For the text-containing cell, return its midpoint in [X, Y] coordinate format. 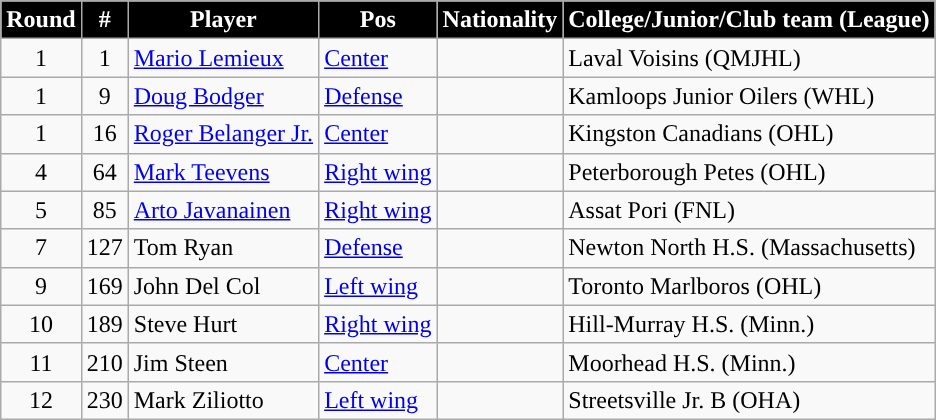
Mark Teevens [223, 172]
Hill-Murray H.S. (Minn.) [749, 324]
Peterborough Petes (OHL) [749, 172]
Round [41, 20]
Pos [378, 20]
230 [104, 400]
Laval Voisins (QMJHL) [749, 58]
Moorhead H.S. (Minn.) [749, 362]
Mark Ziliotto [223, 400]
Arto Javanainen [223, 210]
College/Junior/Club team (League) [749, 20]
Kingston Canadians (OHL) [749, 134]
169 [104, 286]
127 [104, 248]
7 [41, 248]
Toronto Marlboros (OHL) [749, 286]
Tom Ryan [223, 248]
Newton North H.S. (Massachusetts) [749, 248]
# [104, 20]
4 [41, 172]
210 [104, 362]
10 [41, 324]
16 [104, 134]
Roger Belanger Jr. [223, 134]
85 [104, 210]
11 [41, 362]
Steve Hurt [223, 324]
12 [41, 400]
64 [104, 172]
Doug Bodger [223, 96]
5 [41, 210]
Assat Pori (FNL) [749, 210]
John Del Col [223, 286]
189 [104, 324]
Kamloops Junior Oilers (WHL) [749, 96]
Nationality [500, 20]
Player [223, 20]
Mario Lemieux [223, 58]
Jim Steen [223, 362]
Streetsville Jr. B (OHA) [749, 400]
